From the cell containing the given text, extract its center point as (X, Y) coordinate. 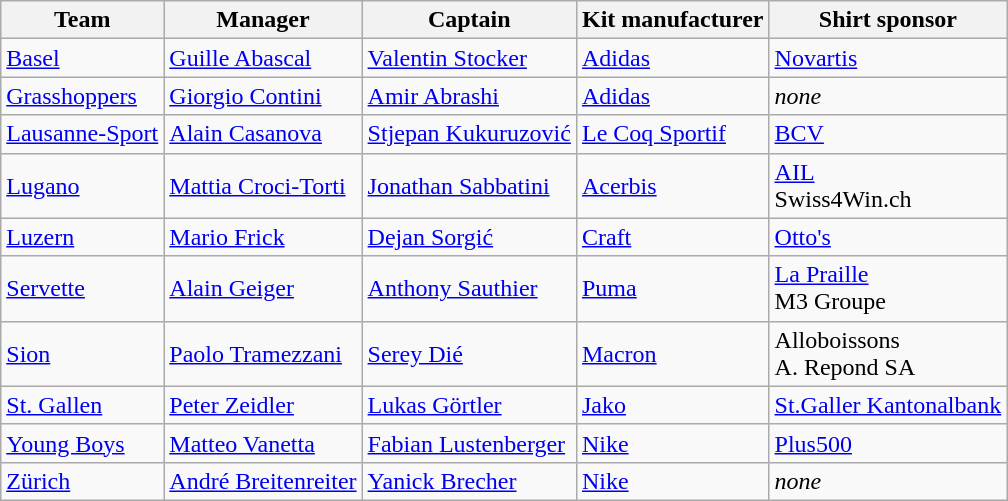
Puma (672, 288)
Sion (82, 354)
Peter Zeidler (263, 405)
Yanick Brecher (469, 481)
Luzern (82, 237)
Lukas Görtler (469, 405)
Shirt sponsor (888, 20)
Mario Frick (263, 237)
Dejan Sorgić (469, 237)
Grasshoppers (82, 96)
Lausanne-Sport (82, 134)
Young Boys (82, 443)
Manager (263, 20)
Captain (469, 20)
AIL Swiss4Win.ch (888, 186)
BCV (888, 134)
Giorgio Contini (263, 96)
Paolo Tramezzani (263, 354)
Alain Geiger (263, 288)
Acerbis (672, 186)
St. Gallen (82, 405)
Lugano (82, 186)
Macron (672, 354)
Anthony Sauthier (469, 288)
Otto's (888, 237)
Amir Abrashi (469, 96)
Jonathan Sabbatini (469, 186)
Le Coq Sportif (672, 134)
Craft (672, 237)
Kit manufacturer (672, 20)
André Breitenreiter (263, 481)
Matteo Vanetta (263, 443)
Basel (82, 58)
Zürich (82, 481)
Valentin Stocker (469, 58)
Jako (672, 405)
Mattia Croci-Torti (263, 186)
La Praille M3 Groupe (888, 288)
Servette (82, 288)
Serey Dié (469, 354)
Stjepan Kukuruzović (469, 134)
Alloboissons A. Repond SA (888, 354)
Fabian Lustenberger (469, 443)
Plus500 (888, 443)
Guille Abascal (263, 58)
Novartis (888, 58)
Alain Casanova (263, 134)
St.Galler Kantonalbank (888, 405)
Team (82, 20)
